Provide the [X, Y] coordinate of the cell's center where the given text is located.  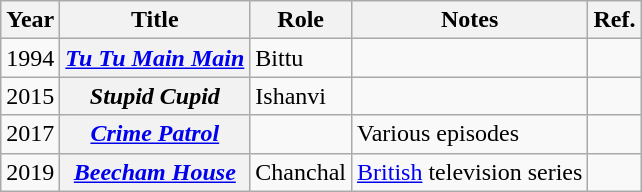
British television series [470, 172]
Chanchal [301, 172]
Tu Tu Main Main [155, 58]
2019 [30, 172]
2015 [30, 96]
Title [155, 20]
Role [301, 20]
Bittu [301, 58]
1994 [30, 58]
Stupid Cupid [155, 96]
Various episodes [470, 134]
Crime Patrol [155, 134]
2017 [30, 134]
Year [30, 20]
Notes [470, 20]
Ishanvi [301, 96]
Ref. [614, 20]
Beecham House [155, 172]
